Return the (X, Y) coordinate for the center point of the cell that contains the specified text.  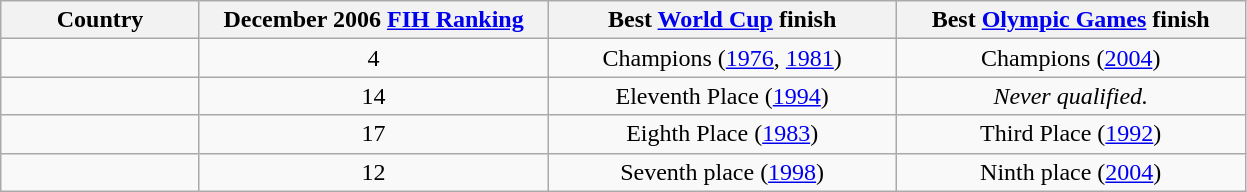
December 2006 FIH Ranking (374, 20)
Best World Cup finish (722, 20)
Champions (2004) (1070, 58)
Eighth Place (1983) (722, 134)
4 (374, 58)
14 (374, 96)
Seventh place (1998) (722, 172)
Ninth place (2004) (1070, 172)
Eleventh Place (1994) (722, 96)
Best Olympic Games finish (1070, 20)
12 (374, 172)
Champions (1976, 1981) (722, 58)
17 (374, 134)
Third Place (1992) (1070, 134)
Never qualified. (1070, 96)
Country (100, 20)
